Locate the cell with the specified text and output its (x, y) center coordinate. 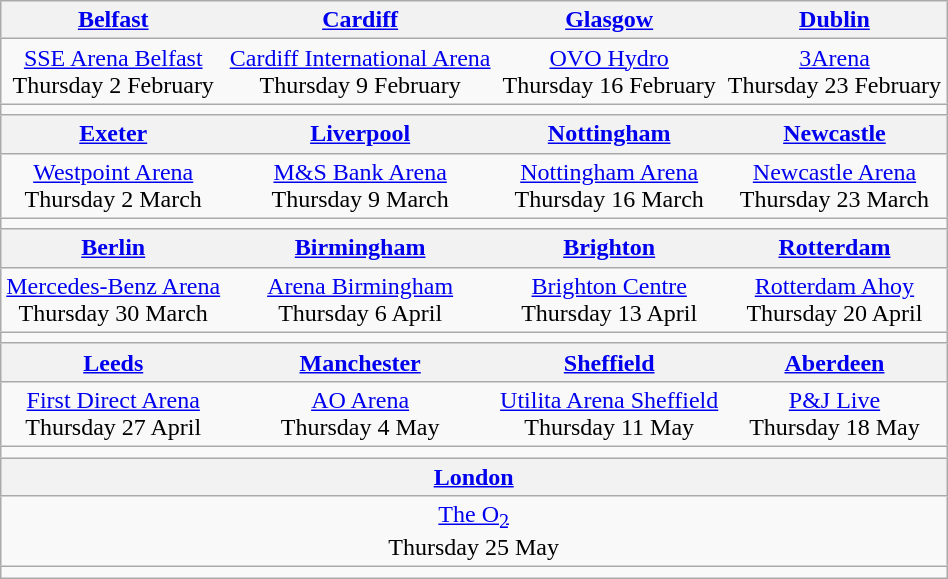
Brighton CentreThursday 13 April (609, 300)
Dublin (835, 20)
The O2Thursday 25 May (474, 532)
Nottingham ArenaThursday 16 March (609, 186)
Brighton (609, 248)
Berlin (113, 248)
Belfast (113, 20)
Arena BirminghamThursday 6 April (360, 300)
Leeds (113, 362)
Newcastle (835, 134)
Nottingham (609, 134)
Mercedes-Benz ArenaThursday 30 March (113, 300)
Cardiff International ArenaThursday 9 February (360, 72)
OVO HydroThursday 16 February (609, 72)
Birmingham (360, 248)
Rotterdam AhoyThursday 20 April (835, 300)
P&J LiveThursday 18 May (835, 414)
M&S Bank ArenaThursday 9 March (360, 186)
Glasgow (609, 20)
London (474, 477)
Cardiff (360, 20)
Manchester (360, 362)
AO ArenaThursday 4 May (360, 414)
Rotterdam (835, 248)
First Direct ArenaThursday 27 April (113, 414)
Liverpool (360, 134)
Exeter (113, 134)
Sheffield (609, 362)
Westpoint ArenaThursday 2 March (113, 186)
Aberdeen (835, 362)
3ArenaThursday 23 February (835, 72)
Utilita Arena SheffieldThursday 11 May (609, 414)
Newcastle ArenaThursday 23 March (835, 186)
SSE Arena BelfastThursday 2 February (113, 72)
